Capture the cell that displays the provided text and extract its [X, Y] central coordinate. 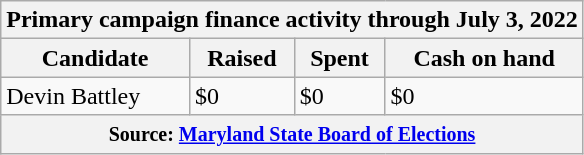
Raised [242, 58]
Candidate [96, 58]
Primary campaign finance activity through July 3, 2022 [292, 20]
Cash on hand [484, 58]
Devin Battley [96, 96]
Spent [340, 58]
Source: Maryland State Board of Elections [292, 134]
